For the text-containing cell, return its midpoint in [x, y] coordinate format. 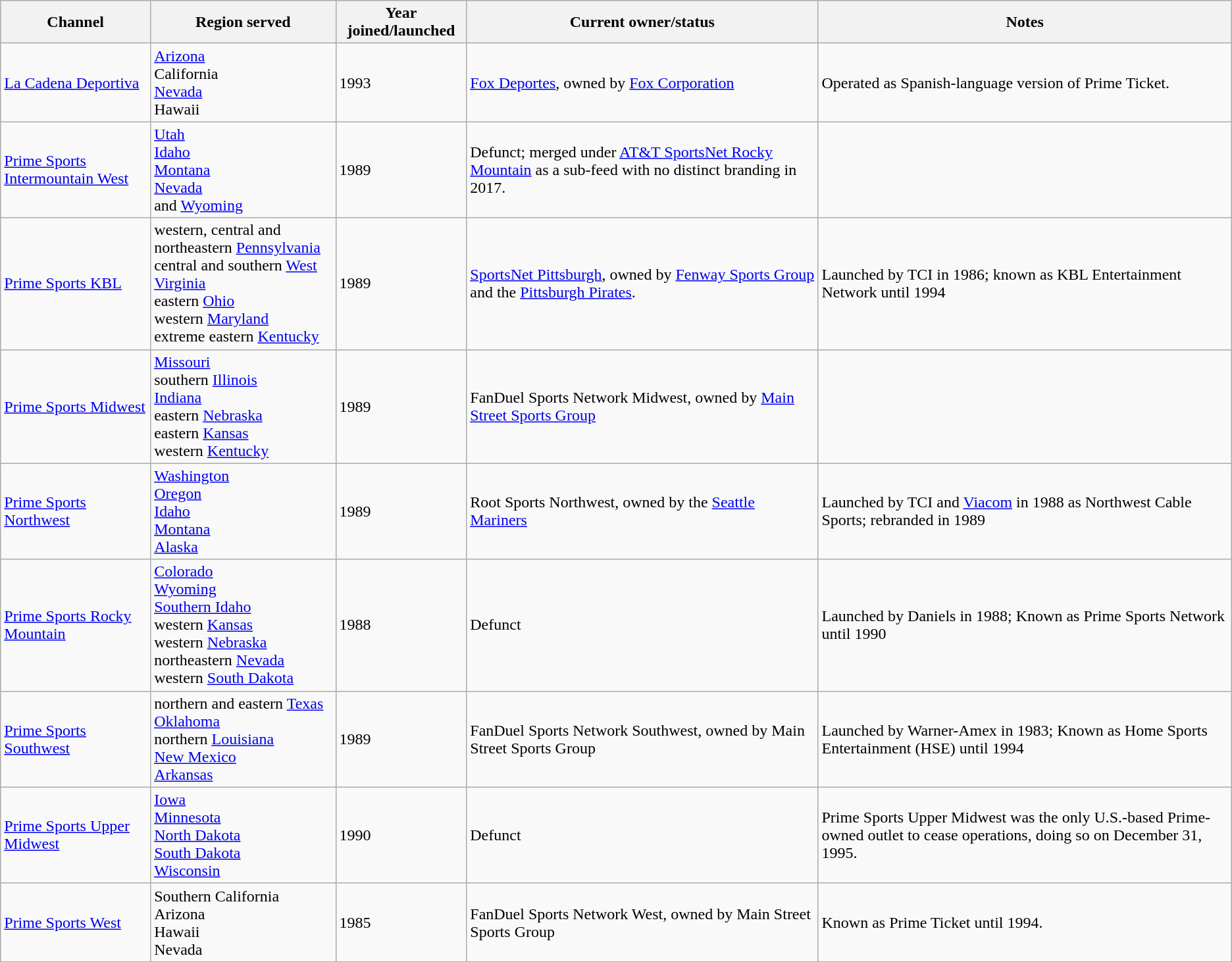
Prime Sports Intermountain West [76, 170]
La Cadena Deportiva [76, 83]
western, central and northeastern Pennsylvaniacentral and southern West Virginiaeastern Ohiowestern Marylandextreme eastern Kentucky [244, 284]
1988 [401, 625]
Missourisouthern IllinoisIndianaeastern Nebraskaeastern Kansaswestern Kentucky [244, 407]
Channel [76, 22]
Southern CaliforniaArizonaHawaiiNevada [244, 923]
FanDuel Sports Network Southwest, owned by Main Street Sports Group [642, 739]
Prime Sports Southwest [76, 739]
Current owner/status [642, 22]
Prime Sports Upper Midwest [76, 835]
ArizonaCaliforniaNevadaHawaii [244, 83]
Year joined/launched [401, 22]
Region served [244, 22]
Prime Sports KBL [76, 284]
Prime Sports Upper Midwest was the only U.S.-based Prime-owned outlet to cease operations, doing so on December 31, 1995. [1025, 835]
Root Sports Northwest, owned by the Seattle Mariners [642, 511]
ColoradoWyomingSouthern Idahowestern Kansaswestern Nebraskanortheastern Nevadawestern South Dakota [244, 625]
1990 [401, 835]
Operated as Spanish-language version of Prime Ticket. [1025, 83]
1985 [401, 923]
Prime Sports Northwest [76, 511]
FanDuel Sports Network Midwest, owned by Main Street Sports Group [642, 407]
Prime Sports West [76, 923]
FanDuel Sports Network West, owned by Main Street Sports Group [642, 923]
SportsNet Pittsburgh, owned by Fenway Sports Group and the Pittsburgh Pirates. [642, 284]
IowaMinnesotaNorth DakotaSouth DakotaWisconsin [244, 835]
Prime Sports Rocky Mountain [76, 625]
UtahIdahoMontanaNevadaand Wyoming [244, 170]
WashingtonOregonIdahoMontanaAlaska [244, 511]
Launched by Daniels in 1988; Known as Prime Sports Network until 1990 [1025, 625]
Launched by TCI in 1986; known as KBL Entertainment Network until 1994 [1025, 284]
1993 [401, 83]
Notes [1025, 22]
northern and eastern TexasOklahomanorthern LouisianaNew MexicoArkansas [244, 739]
Defunct; merged under AT&T SportsNet Rocky Mountain as a sub-feed with no distinct branding in 2017. [642, 170]
Launched by TCI and Viacom in 1988 as Northwest Cable Sports; rebranded in 1989 [1025, 511]
Fox Deportes, owned by Fox Corporation [642, 83]
Launched by Warner-Amex in 1983; Known as Home Sports Entertainment (HSE) until 1994 [1025, 739]
Prime Sports Midwest [76, 407]
Known as Prime Ticket until 1994. [1025, 923]
